Identify which cell holds the provided text, then report its (x, y) central coordinate. 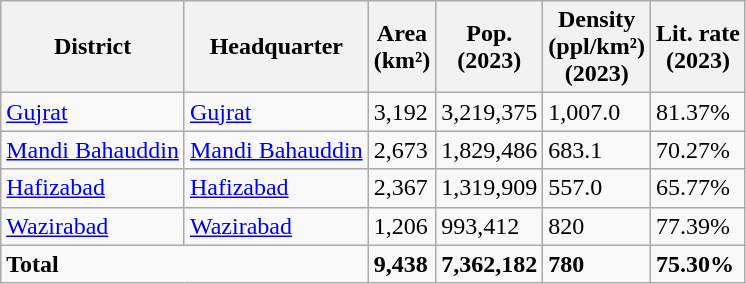
993,412 (490, 226)
Pop.(2023) (490, 47)
9,438 (402, 264)
1,829,486 (490, 150)
2,367 (402, 188)
70.27% (698, 150)
77.39% (698, 226)
75.30% (698, 264)
Headquarter (276, 47)
Area(km²) (402, 47)
1,007.0 (597, 112)
Total (184, 264)
3,192 (402, 112)
7,362,182 (490, 264)
Lit. rate(2023) (698, 47)
1,206 (402, 226)
Density(ppl/km²)(2023) (597, 47)
1,319,909 (490, 188)
3,219,375 (490, 112)
2,673 (402, 150)
780 (597, 264)
557.0 (597, 188)
820 (597, 226)
683.1 (597, 150)
District (93, 47)
65.77% (698, 188)
81.37% (698, 112)
